Find where the given text appears and provide that cell's center as [x, y] coordinate. 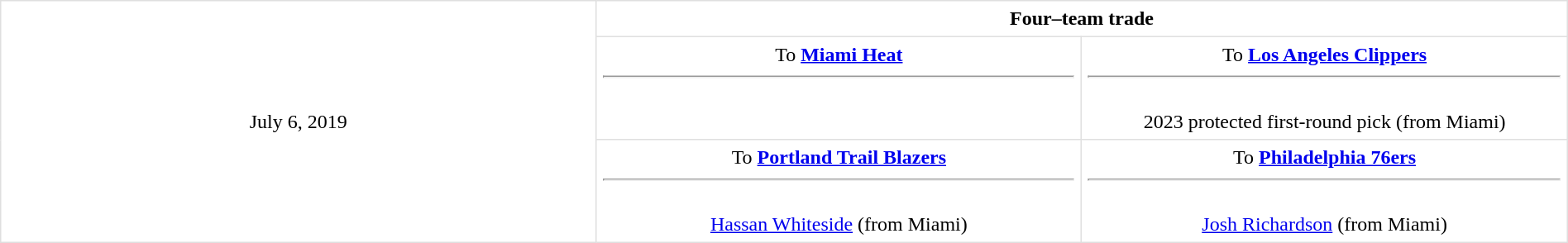
To Portland Trail Blazers Hassan Whiteside (from Miami) [839, 191]
Four–team trade [1082, 19]
To Los Angeles Clippers2023 protected first-round pick (from Miami) [1325, 88]
July 6, 2019 [299, 121]
To Miami Heat [839, 88]
To Philadelphia 76ers Josh Richardson (from Miami) [1325, 191]
